Capture the cell that displays the provided text and extract its (x, y) central coordinate. 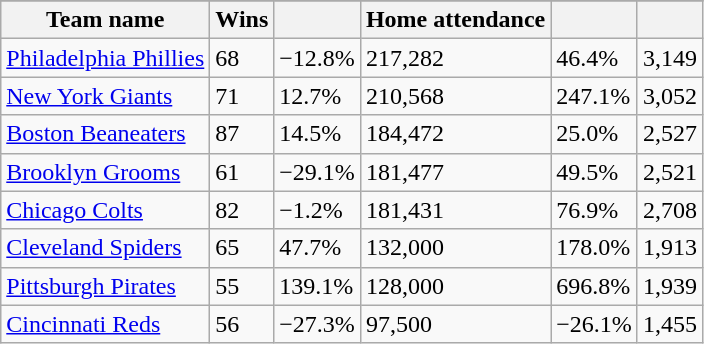
Cleveland Spiders (106, 248)
3,052 (670, 96)
82 (242, 210)
New York Giants (106, 96)
68 (242, 58)
−1.2% (318, 210)
181,477 (455, 172)
61 (242, 172)
247.1% (594, 96)
2,527 (670, 134)
87 (242, 134)
Team name (106, 20)
181,431 (455, 210)
Wins (242, 20)
25.0% (594, 134)
−26.1% (594, 324)
Brooklyn Grooms (106, 172)
Pittsburgh Pirates (106, 286)
1,939 (670, 286)
1,913 (670, 248)
2,521 (670, 172)
Chicago Colts (106, 210)
139.1% (318, 286)
14.5% (318, 134)
−27.3% (318, 324)
76.9% (594, 210)
−29.1% (318, 172)
217,282 (455, 58)
47.7% (318, 248)
1,455 (670, 324)
97,500 (455, 324)
−12.8% (318, 58)
184,472 (455, 134)
49.5% (594, 172)
56 (242, 324)
3,149 (670, 58)
46.4% (594, 58)
Cincinnati Reds (106, 324)
210,568 (455, 96)
71 (242, 96)
128,000 (455, 286)
12.7% (318, 96)
696.8% (594, 286)
65 (242, 248)
Home attendance (455, 20)
132,000 (455, 248)
178.0% (594, 248)
2,708 (670, 210)
55 (242, 286)
Philadelphia Phillies (106, 58)
Boston Beaneaters (106, 134)
